Extract the (x, y) coordinate from the center of the cell holding the provided text.  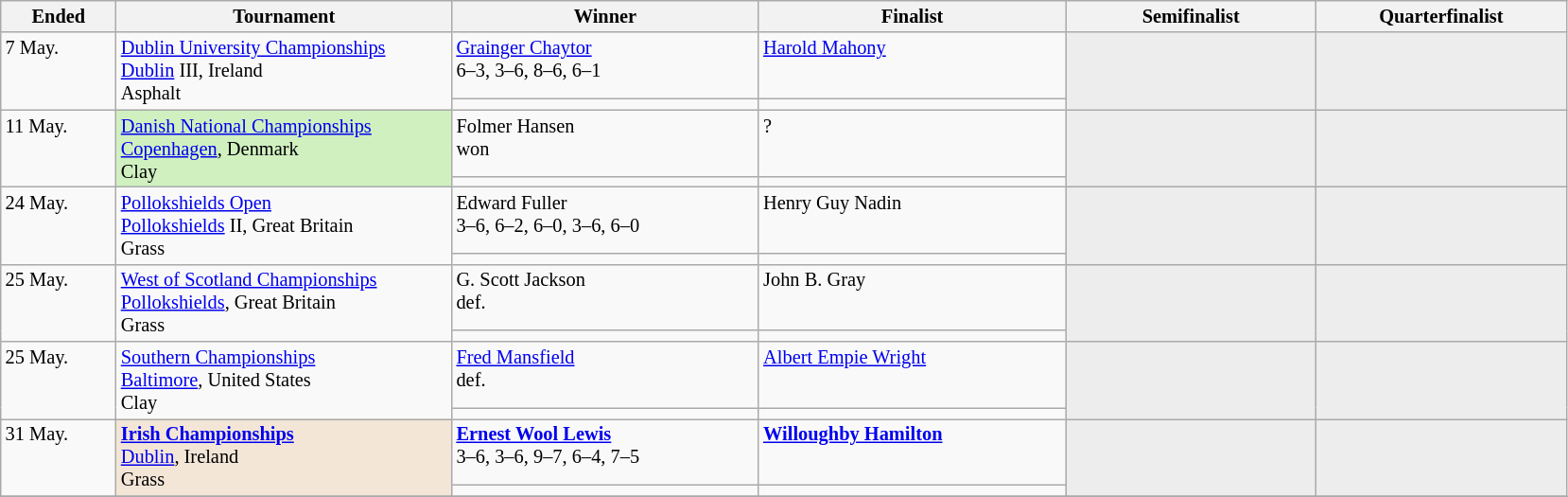
Dublin University ChampionshipsDublin III, IrelandAsphalt (284, 71)
Grainger Chaytor 6–3, 3–6, 8–6, 6–1 (605, 65)
11 May. (59, 149)
? (912, 143)
Winner (605, 16)
Quarterfinalist (1441, 16)
Finalist (912, 16)
31 May. (59, 457)
7 May. (59, 71)
Semifinalist (1192, 16)
Albert Empie Wright (912, 375)
Danish National ChampionshipsCopenhagen, DenmarkClay (284, 149)
Fred Mansfielddef. (605, 375)
Ended (59, 16)
24 May. (59, 225)
Willoughby Hamilton (912, 452)
Harold Mahony (912, 65)
Tournament (284, 16)
West of Scotland ChampionshipsPollokshields, Great BritainGrass (284, 303)
Folmer Hansenwon (605, 143)
Irish ChampionshipsDublin, IrelandGrass (284, 457)
John B. Gray (912, 297)
Edward Fuller 3–6, 6–2, 6–0, 3–6, 6–0 (605, 220)
G. Scott Jacksondef. (605, 297)
Henry Guy Nadin (912, 220)
Southern ChampionshipsBaltimore, United StatesClay (284, 381)
Ernest Wool Lewis3–6, 3–6, 9–7, 6–4, 7–5 (605, 452)
Pollokshields Open Pollokshields II, Great BritainGrass (284, 225)
